Locate the cell with the specified text and output its [x, y] center coordinate. 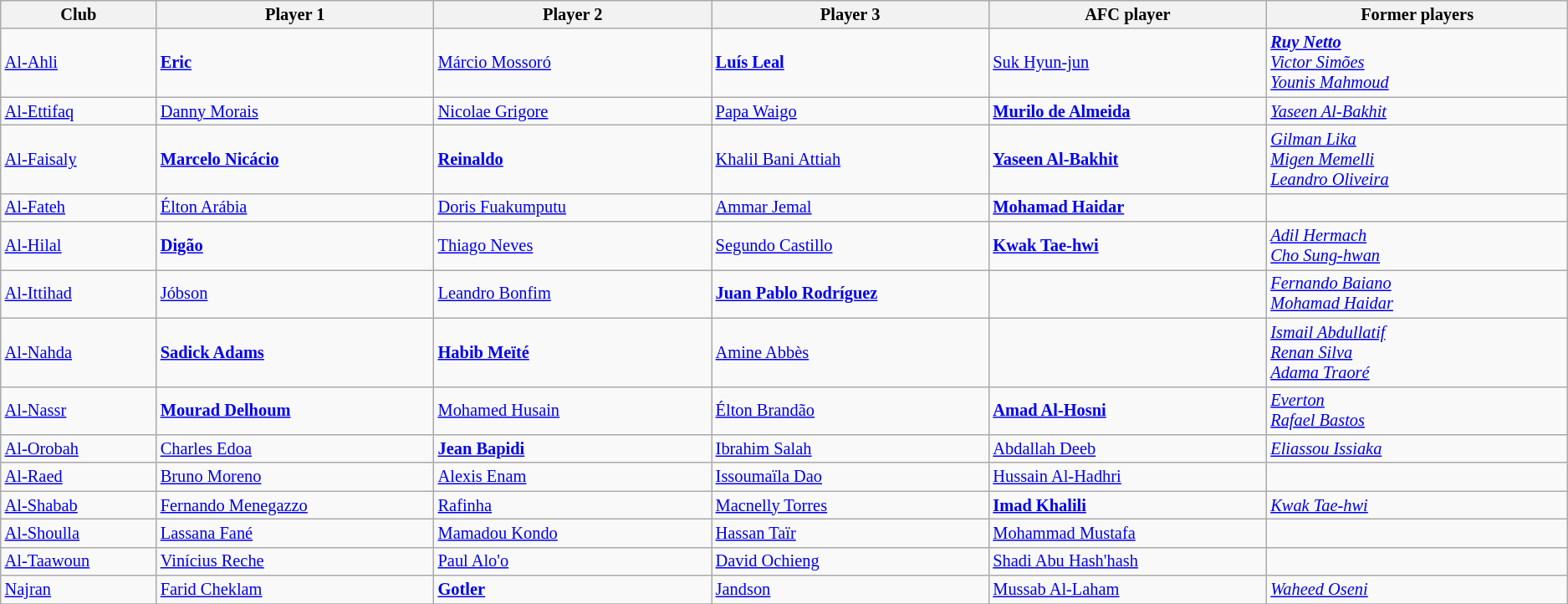
Eric [295, 63]
Paul Alo'o [573, 561]
Jean Bapidi [573, 448]
Vinícius Reche [295, 561]
Al-Raed [79, 477]
Márcio Mossoró [573, 63]
Gotler [573, 590]
Al-Shabab [79, 505]
Issoumaïla Dao [850, 477]
Player 2 [573, 14]
Al-Fateh [79, 207]
Al-Orobah [79, 448]
Player 3 [850, 14]
Sadick Adams [295, 352]
Mohammad Mustafa [1127, 533]
Al-Ettifaq [79, 111]
Bruno Moreno [295, 477]
Al-Hilal [79, 246]
Al-Ahli [79, 63]
Al-Ittihad [79, 294]
Suk Hyun-jun [1127, 63]
Gilman Lika Migen Memelli Leandro Oliveira [1417, 159]
Khalil Bani Attiah [850, 159]
Ruy Netto Victor Simões Younis Mahmoud [1417, 63]
Everton Rafael Bastos [1417, 411]
Ammar Jemal [850, 207]
Reinaldo [573, 159]
Luís Leal [850, 63]
Former players [1417, 14]
Mohamad Haidar [1127, 207]
Lassana Fané [295, 533]
Eliassou Issiaka [1417, 448]
Waheed Oseni [1417, 590]
Leandro Bonfim [573, 294]
Jandson [850, 590]
Digão [295, 246]
Charles Edoa [295, 448]
Al-Faisaly [79, 159]
Mamadou Kondo [573, 533]
Imad Khalili [1127, 505]
Al-Nassr [79, 411]
Macnelly Torres [850, 505]
Abdallah Deeb [1127, 448]
Fernando Menegazzo [295, 505]
Amine Abbès [850, 352]
Al-Shoulla [79, 533]
Amad Al-Hosni [1127, 411]
Fernando Baiano Mohamad Haidar [1417, 294]
Al-Nahda [79, 352]
Ibrahim Salah [850, 448]
AFC player [1127, 14]
Jóbson [295, 294]
Doris Fuakumputu [573, 207]
Shadi Abu Hash'hash [1127, 561]
Mohamed Husain [573, 411]
Rafinha [573, 505]
Najran [79, 590]
Juan Pablo Rodríguez [850, 294]
Ismail Abdullatif Renan Silva Adama Traoré [1417, 352]
Segundo Castillo [850, 246]
Marcelo Nicácio [295, 159]
Élton Brandão [850, 411]
Club [79, 14]
Mourad Delhoum [295, 411]
Habib Meïté [573, 352]
Al-Taawoun [79, 561]
Hussain Al-Hadhri [1127, 477]
David Ochieng [850, 561]
Player 1 [295, 14]
Thiago Neves [573, 246]
Élton Arábia [295, 207]
Danny Morais [295, 111]
Papa Waigo [850, 111]
Mussab Al-Laham [1127, 590]
Hassan Taïr [850, 533]
Adil Hermach Cho Sung-hwan [1417, 246]
Murilo de Almeida [1127, 111]
Alexis Enam [573, 477]
Farid Cheklam [295, 590]
Nicolae Grigore [573, 111]
